Return the [x, y] coordinate for the center point of the cell that contains the specified text.  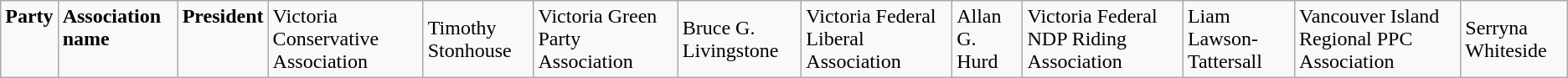
Victoria Conservative Association [345, 39]
Victoria Federal NDP Riding Association [1102, 39]
Timothy Stonhouse [478, 39]
Victoria Federal Liberal Association [877, 39]
Liam Lawson-Tattersall [1238, 39]
Association name [117, 39]
Victoria Green Party Association [606, 39]
President [223, 39]
Allan G. Hurd [988, 39]
Vancouver Island Regional PPC Association [1378, 39]
Bruce G. Livingstone [740, 39]
Serryna Whiteside [1514, 39]
Party [29, 39]
